Capture the cell that displays the provided text and extract its [X, Y] central coordinate. 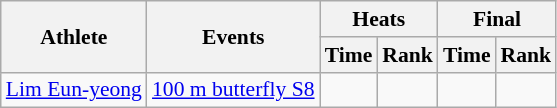
Heats [379, 19]
100 m butterfly S8 [234, 90]
Events [234, 36]
Final [497, 19]
Lim Eun-yeong [74, 90]
Athlete [74, 36]
